Pinpoint the cell where the given text exists, returning its [X, Y] midpoint coordinate. 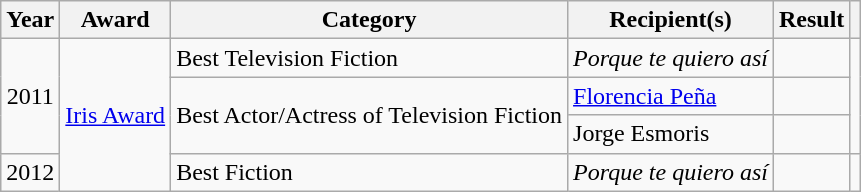
Iris Award [116, 115]
Recipient(s) [671, 20]
Jorge Esmoris [671, 134]
Best Television Fiction [370, 58]
2012 [30, 172]
Best Fiction [370, 172]
Award [116, 20]
Result [811, 20]
Year [30, 20]
Florencia Peña [671, 96]
Best Actor/Actress of Television Fiction [370, 115]
2011 [30, 96]
Category [370, 20]
